Capture the cell that displays the provided text and extract its [X, Y] central coordinate. 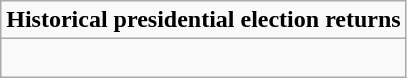
Historical presidential election returns [204, 20]
